Extract the (x, y) coordinate from the center of the cell holding the provided text.  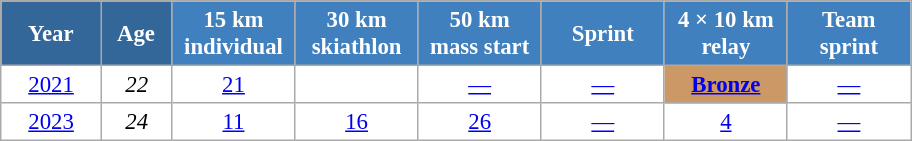
Sprint (602, 34)
Bronze (726, 85)
2021 (52, 85)
16 (356, 122)
4 × 10 km relay (726, 34)
26 (480, 122)
Team sprint (848, 34)
22 (136, 85)
2023 (52, 122)
Age (136, 34)
50 km mass start (480, 34)
24 (136, 122)
11 (234, 122)
15 km individual (234, 34)
21 (234, 85)
30 km skiathlon (356, 34)
4 (726, 122)
Year (52, 34)
